For the text-containing cell, return its midpoint in (X, Y) coordinate format. 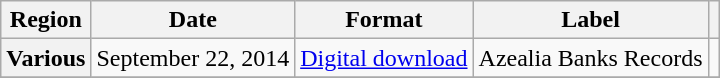
Azealia Banks Records (590, 58)
Region (46, 20)
Format (384, 20)
Label (590, 20)
Various (46, 58)
September 22, 2014 (193, 58)
Date (193, 20)
Digital download (384, 58)
